Find where the given text appears and provide that cell's center as [x, y] coordinate. 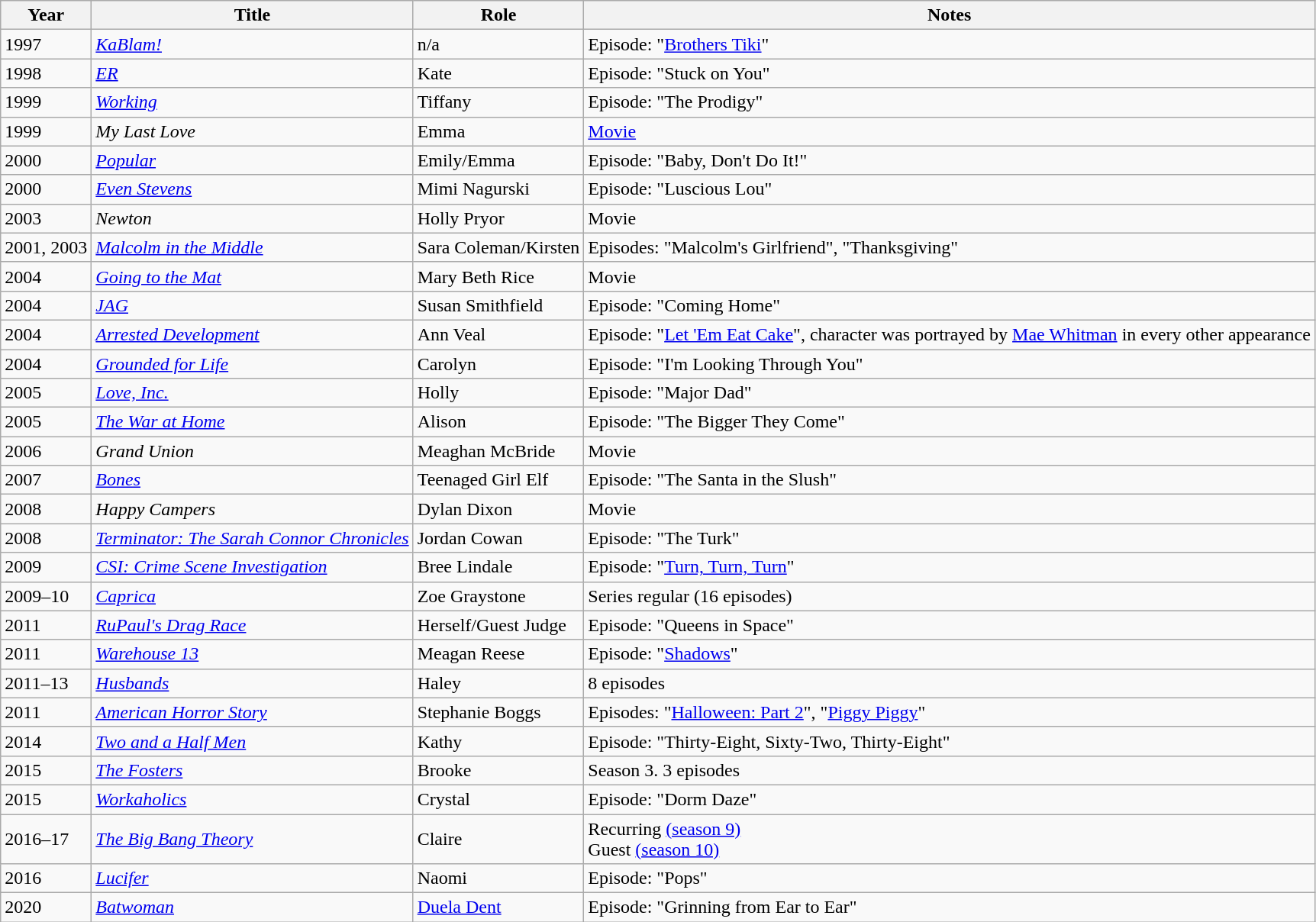
2003 [46, 218]
Ann Veal [498, 334]
2009 [46, 567]
Duela Dent [498, 907]
Kate [498, 73]
Claire [498, 838]
Series regular (16 episodes) [950, 596]
Episode: "Queens in Space" [950, 625]
Meaghan McBride [498, 451]
Grounded for Life [252, 364]
Newton [252, 218]
2016 [46, 878]
Love, Inc. [252, 393]
Tiffany [498, 102]
Haley [498, 683]
Susan Smithfield [498, 305]
Malcolm in the Middle [252, 247]
Crystal [498, 799]
Episode: "Stuck on You" [950, 73]
Episode: "Pops" [950, 878]
Episode: "Thirty-Eight, Sixty-Two, Thirty-Eight" [950, 741]
Carolyn [498, 364]
Episode: "The Santa in the Slush" [950, 480]
Zoe Graystone [498, 596]
Episode: "The Bigger They Come" [950, 422]
Episode: "The Turk" [950, 538]
1998 [46, 73]
Working [252, 102]
Episodes: "Malcolm's Girlfriend", "Thanksgiving" [950, 247]
2020 [46, 907]
KaBlam! [252, 44]
Episode: "Major Dad" [950, 393]
Mimi Nagurski [498, 189]
1997 [46, 44]
Even Stevens [252, 189]
Emily/Emma [498, 160]
CSI: Crime Scene Investigation [252, 567]
Episode: "Dorm Daze" [950, 799]
Episode: "I'm Looking Through You" [950, 364]
Terminator: The Sarah Connor Chronicles [252, 538]
Episode: "Turn, Turn, Turn" [950, 567]
Stephanie Boggs [498, 712]
Episode: "Grinning from Ear to Ear" [950, 907]
Role [498, 15]
Holly [498, 393]
RuPaul's Drag Race [252, 625]
My Last Love [252, 131]
2011–13 [46, 683]
Season 3. 3 episodes [950, 770]
n/a [498, 44]
Husbands [252, 683]
Episode: "Let 'Em Eat Cake", character was portrayed by Mae Whitman in every other appearance [950, 334]
Meagan Reese [498, 654]
Episode: "Brothers Tiki" [950, 44]
2014 [46, 741]
2006 [46, 451]
Happy Campers [252, 509]
2001, 2003 [46, 247]
Episode: "Baby, Don't Do It!" [950, 160]
Caprica [252, 596]
Title [252, 15]
ER [252, 73]
Teenaged Girl Elf [498, 480]
Bones [252, 480]
8 episodes [950, 683]
2007 [46, 480]
Going to the Mat [252, 276]
Holly Pryor [498, 218]
Brooke [498, 770]
The War at Home [252, 422]
JAG [252, 305]
Emma [498, 131]
Warehouse 13 [252, 654]
Year [46, 15]
Herself/Guest Judge [498, 625]
Two and a Half Men [252, 741]
Grand Union [252, 451]
Arrested Development [252, 334]
2016–17 [46, 838]
Batwoman [252, 907]
Naomi [498, 878]
Dylan Dixon [498, 509]
Bree Lindale [498, 567]
2009–10 [46, 596]
Episode: "Luscious Lou" [950, 189]
Recurring (season 9)Guest (season 10) [950, 838]
Episodes: "Halloween: Part 2", "Piggy Piggy" [950, 712]
The Fosters [252, 770]
Notes [950, 15]
American Horror Story [252, 712]
Mary Beth Rice [498, 276]
Episode: "The Prodigy" [950, 102]
The Big Bang Theory [252, 838]
Episode: "Shadows" [950, 654]
Popular [252, 160]
Jordan Cowan [498, 538]
Episode: "Coming Home" [950, 305]
Lucifer [252, 878]
Alison [498, 422]
Kathy [498, 741]
Workaholics [252, 799]
Sara Coleman/Kirsten [498, 247]
